Extract the [X, Y] coordinate from the center of the cell holding the provided text.  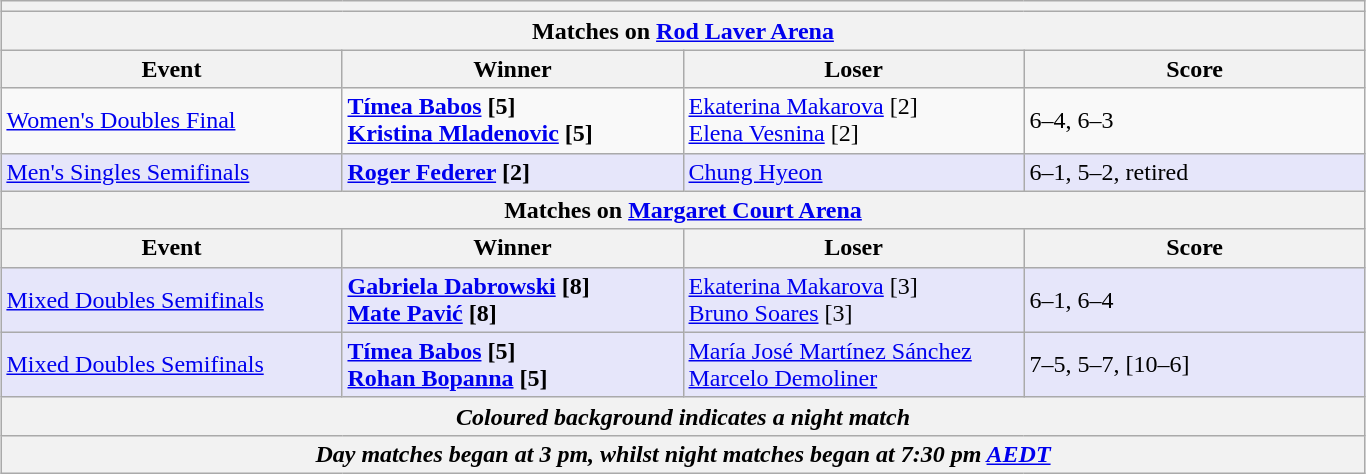
Tímea Babos [5] Kristina Mladenovic [5] [512, 120]
Gabriela Dabrowski [8] Mate Pavić [8] [512, 300]
Matches on Margaret Court Arena [683, 210]
Day matches began at 3 pm, whilst night matches began at 7:30 pm AEDT [683, 454]
Tímea Babos [5] Rohan Bopanna [5] [512, 364]
6–1, 6–4 [1194, 300]
Men's Singles Semifinals [172, 172]
Matches on Rod Laver Arena [683, 31]
Coloured background indicates a night match [683, 416]
Ekaterina Makarova [3] Bruno Soares [3] [854, 300]
Women's Doubles Final [172, 120]
7–5, 5–7, [10–6] [1194, 364]
Roger Federer [2] [512, 172]
María José Martínez Sánchez Marcelo Demoliner [854, 364]
Chung Hyeon [854, 172]
6–4, 6–3 [1194, 120]
Ekaterina Makarova [2] Elena Vesnina [2] [854, 120]
6–1, 5–2, retired [1194, 172]
